Detect which cell encompasses the target text, then output its [x, y] center coordinate. 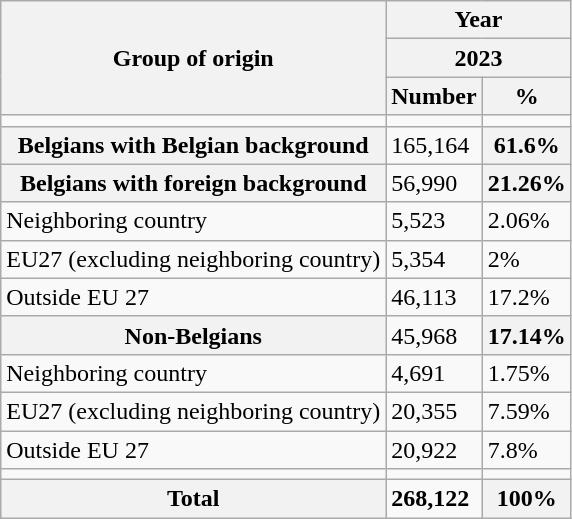
Total [194, 499]
2023 [478, 58]
Year [478, 20]
7.8% [526, 449]
61.6% [526, 145]
4,691 [434, 373]
46,113 [434, 297]
21.26% [526, 183]
45,968 [434, 335]
20,355 [434, 411]
20,922 [434, 449]
165,164 [434, 145]
17.14% [526, 335]
56,990 [434, 183]
17.2% [526, 297]
Group of origin [194, 58]
5,354 [434, 259]
1.75% [526, 373]
268,122 [434, 499]
% [526, 96]
Belgians with Belgian background [194, 145]
Number [434, 96]
2% [526, 259]
Non-Belgians [194, 335]
Belgians with foreign background [194, 183]
100% [526, 499]
7.59% [526, 411]
2.06% [526, 221]
5,523 [434, 221]
